Return the (X, Y) coordinate for the center point of the cell that contains the specified text.  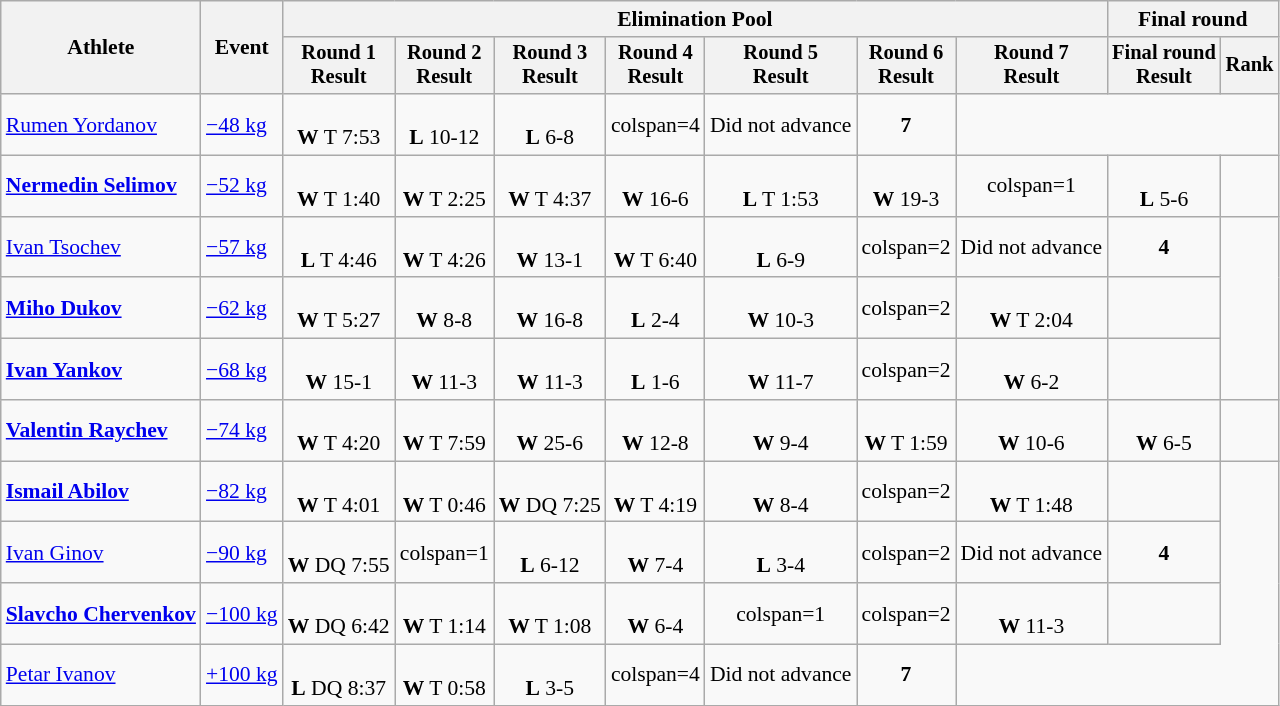
W T 1:48 (1032, 492)
W T 4:26 (444, 248)
W T 6:40 (656, 248)
W 19-3 (906, 186)
W 6-5 (1164, 430)
W T 7:59 (444, 430)
L T 4:46 (339, 248)
L 2-4 (656, 308)
Miho Dukov (101, 308)
Final roundResult (1164, 66)
W 12-8 (656, 430)
−48 kg (242, 124)
−82 kg (242, 492)
W T 4:20 (339, 430)
Nermedin Selimov (101, 186)
−52 kg (242, 186)
Rank (1250, 66)
Ivan Yankov (101, 370)
−74 kg (242, 430)
L 1-6 (656, 370)
L 6-9 (781, 248)
Round 7Result (1032, 66)
W T 4:01 (339, 492)
W 13-1 (550, 248)
−100 kg (242, 614)
W DQ 7:55 (339, 552)
Event (242, 48)
−68 kg (242, 370)
Petar Ivanov (101, 676)
Valentin Raychev (101, 430)
W T 0:58 (444, 676)
−90 kg (242, 552)
Round 4Result (656, 66)
W T 4:37 (550, 186)
Round 1Result (339, 66)
W 6-2 (1032, 370)
W 8-8 (444, 308)
Round 3Result (550, 66)
L 10-12 (444, 124)
Athlete (101, 48)
W 16-6 (656, 186)
W 6-4 (656, 614)
W 15-1 (339, 370)
L 6-8 (550, 124)
Ivan Tsochev (101, 248)
Ismail Abilov (101, 492)
W T 7:53 (339, 124)
L DQ 8:37 (339, 676)
Elimination Pool (695, 19)
W 16-8 (550, 308)
−57 kg (242, 248)
W T 2:04 (1032, 308)
W DQ 7:25 (550, 492)
−62 kg (242, 308)
W T 1:40 (339, 186)
W T 1:08 (550, 614)
Rumen Yordanov (101, 124)
W 10-3 (781, 308)
W 25-6 (550, 430)
L T 1:53 (781, 186)
L 3-4 (781, 552)
W T 1:59 (906, 430)
+100 kg (242, 676)
W 7-4 (656, 552)
Round 2Result (444, 66)
W T 2:25 (444, 186)
W T 4:19 (656, 492)
W T 0:46 (444, 492)
W 10-6 (1032, 430)
Ivan Ginov (101, 552)
W 11-7 (781, 370)
Slavcho Chervenkov (101, 614)
L 6-12 (550, 552)
Round 5Result (781, 66)
L 5-6 (1164, 186)
W DQ 6:42 (339, 614)
L 3-5 (550, 676)
W 9-4 (781, 430)
W T 1:14 (444, 614)
W 8-4 (781, 492)
Round 6Result (906, 66)
W T 5:27 (339, 308)
Final round (1192, 19)
